Output the (X, Y) coordinate of the center of the cell containing the given text.  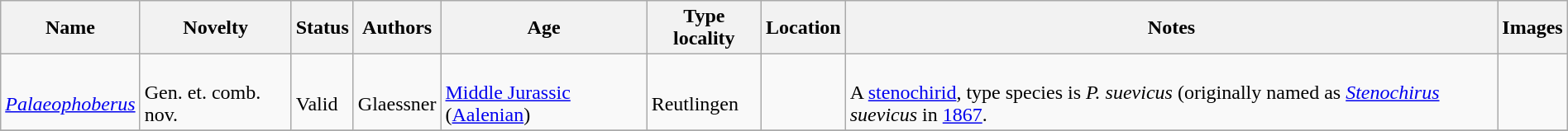
Type locality (704, 28)
Novelty (215, 28)
A stenochirid, type species is P. suevicus (originally named as Stenochirus suevicus in 1867. (1171, 92)
Name (70, 28)
Status (323, 28)
Reutlingen (704, 92)
Location (803, 28)
Gen. et. comb. nov. (215, 92)
Middle Jurassic (Aalenian) (544, 92)
Age (544, 28)
Palaeophoberus (70, 92)
Valid (323, 92)
Notes (1171, 28)
Glaessner (397, 92)
Authors (397, 28)
Images (1532, 28)
